Identify which cell holds the provided text, then report its [x, y] central coordinate. 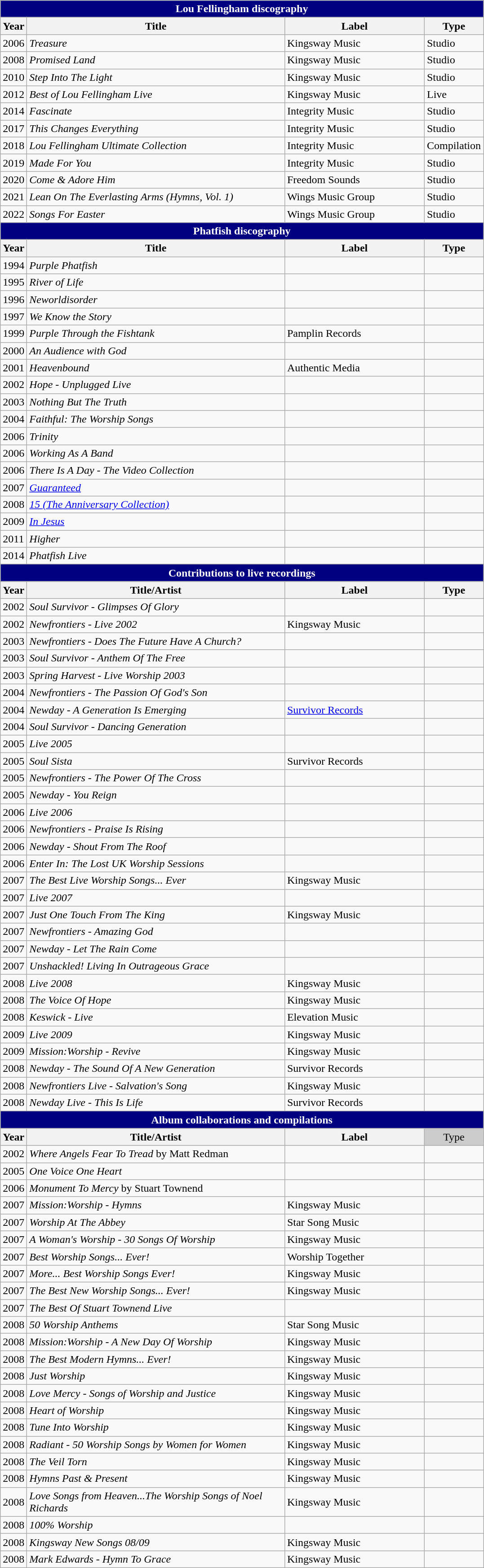
Freedom Sounds [354, 180]
Monument To Mercy by Stuart Townend [156, 1188]
Newfrontiers - Amazing God [156, 932]
Soul Survivor - Glimpses Of Glory [156, 607]
Fascinate [156, 111]
This Changes Everything [156, 128]
2018 [13, 145]
2020 [13, 180]
Authentic Media [354, 368]
Just One Touch From The King [156, 915]
Mark Edwards - Hymn To Grace [156, 1559]
In Jesus [156, 522]
Soul Sista [156, 761]
Faithful: The Worship Songs [156, 419]
2000 [13, 351]
Lean On The Everlasting Arms (Hymns, Vol. 1) [156, 197]
Made For You [156, 163]
Live 2008 [156, 983]
A Woman's Worship - 30 Songs Of Worship [156, 1239]
2012 [13, 94]
Live [454, 94]
Newday - A Generation Is Emerging [156, 709]
There Is A Day - The Video Collection [156, 470]
2021 [13, 197]
1997 [13, 317]
Newfrontiers Live - Salvation's Song [156, 1086]
Mission:Worship - Hymns [156, 1205]
1996 [13, 300]
Newfrontiers - Does The Future Have A Church? [156, 641]
Newday - The Sound Of A New Generation [156, 1069]
Newday Live - This Is Life [156, 1103]
Newday - Let The Rain Come [156, 949]
Come & Adore Him [156, 180]
Live 2006 [156, 812]
Worship Together [354, 1256]
Live 2007 [156, 898]
Newfrontiers - Live 2002 [156, 624]
Where Angels Fear To Tread by Matt Redman [156, 1154]
1994 [13, 265]
2022 [13, 214]
Tune Into Worship [156, 1427]
The Voice Of Hope [156, 1000]
Best of Lou Fellingham Live [156, 94]
1999 [13, 334]
Guaranteed [156, 487]
Soul Survivor - Dancing Generation [156, 727]
Kingsway New Songs 08/09 [156, 1542]
Hope - Unplugged Live [156, 385]
Newfrontiers - The Power Of The Cross [156, 778]
Treasure [156, 43]
Phatfish Live [156, 556]
2010 [13, 77]
Heavenbound [156, 368]
Higher [156, 539]
One Voice One Heart [156, 1171]
Phatfish discography [242, 231]
Newday - Shout From The Roof [156, 846]
Trinity [156, 436]
Lou Fellingham discography [242, 9]
River of Life [156, 282]
2017 [13, 128]
Soul Survivor - Anthem Of The Free [156, 658]
Live 2005 [156, 744]
Purple Through the Fishtank [156, 334]
Contributions to live recordings [242, 573]
The Best New Worship Songs... Ever! [156, 1291]
50 Worship Anthems [156, 1325]
Radiant - 50 Worship Songs by Women for Women [156, 1445]
Album collaborations and compilations [242, 1120]
Pamplin Records [354, 334]
Newfrontiers - The Passion Of God's Son [156, 692]
15 (The Anniversary Collection) [156, 505]
1995 [13, 282]
Unshackled! Living In Outrageous Grace [156, 966]
Promised Land [156, 60]
Keswick - Live [156, 1017]
We Know the Story [156, 317]
Songs For Easter [156, 214]
More... Best Worship Songs Ever! [156, 1273]
Lou Fellingham Ultimate Collection [156, 145]
Newfrontiers - Praise Is Rising [156, 829]
Step Into The Light [156, 77]
2011 [13, 539]
Love Mercy - Songs of Worship and Justice [156, 1393]
Purple Phatfish [156, 265]
Love Songs from Heaven...The Worship Songs of Noel Richards [156, 1502]
Hymns Past & Present [156, 1479]
Compilation [454, 145]
2019 [13, 163]
Newday - You Reign [156, 795]
Enter In: The Lost UK Worship Sessions [156, 863]
Just Worship [156, 1376]
Best Worship Songs... Ever! [156, 1256]
Heart of Worship [156, 1410]
Elevation Music [354, 1017]
Live 2009 [156, 1034]
2001 [13, 368]
The Best Live Worship Songs... Ever [156, 881]
Working As A Band [156, 453]
Mission:Worship - Revive [156, 1052]
Mission:Worship - A New Day Of Worship [156, 1342]
100% Worship [156, 1525]
The Best Modern Hymns... Ever! [156, 1359]
Worship At The Abbey [156, 1222]
The Veil Torn [156, 1462]
An Audience with God [156, 351]
Spring Harvest - Live Worship 2003 [156, 675]
The Best Of Stuart Townend Live [156, 1308]
Nothing But The Truth [156, 402]
Neworldisorder [156, 300]
